Output the [X, Y] coordinate of the center of the cell containing the given text.  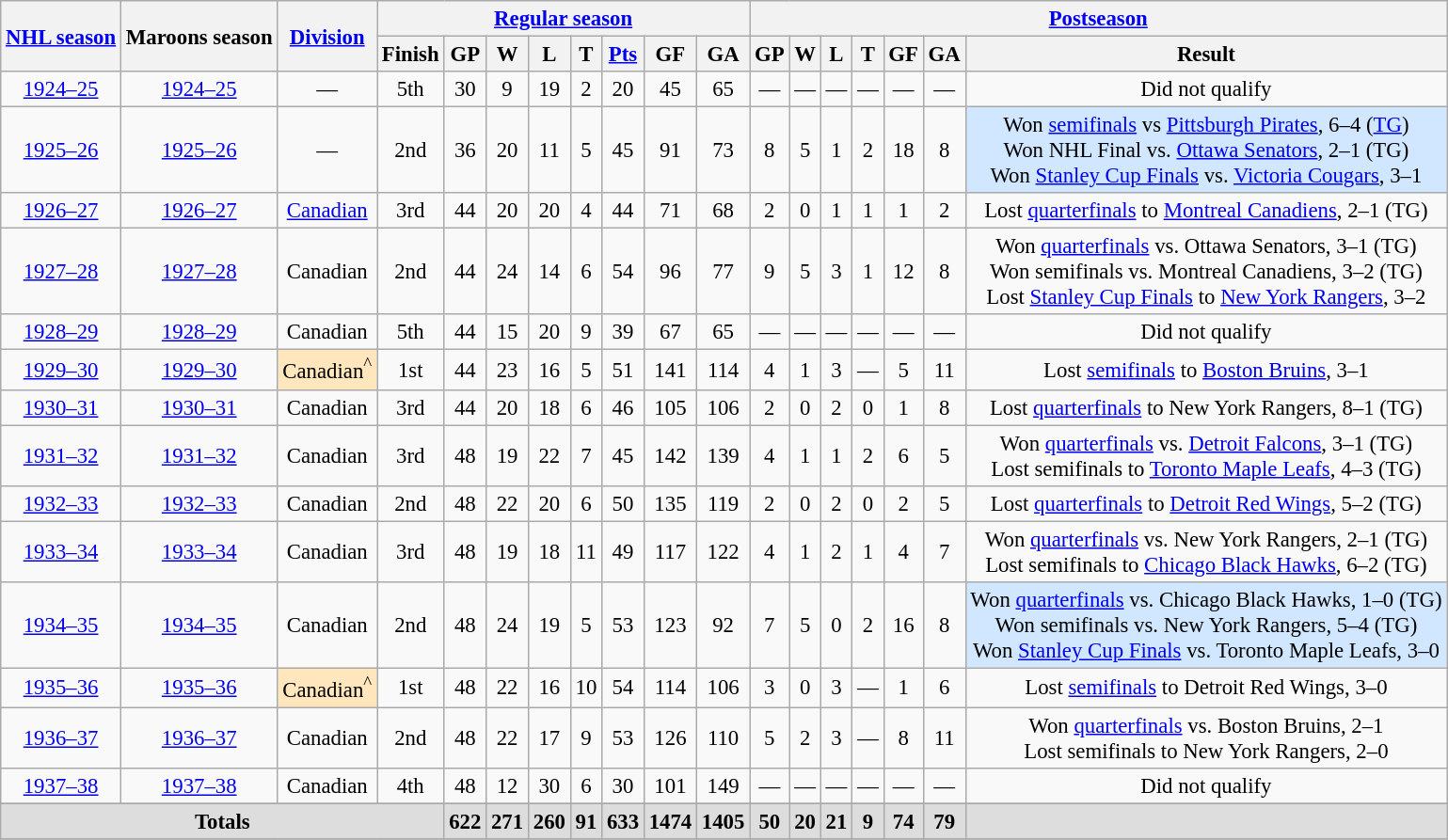
Lost semifinals to Detroit Red Wings, 3–0 [1206, 688]
Maroons season [199, 36]
Regular season [564, 19]
79 [945, 822]
117 [670, 551]
Totals [222, 822]
Won quarterfinals vs. Detroit Falcons, 3–1 (TG) Lost semifinals to Toronto Maple Leafs, 4–3 (TG) [1206, 455]
71 [670, 211]
73 [724, 151]
77 [724, 272]
92 [724, 626]
1405 [724, 822]
260 [549, 822]
Result [1206, 55]
NHL season [61, 36]
17 [549, 737]
Won quarterfinals vs. Boston Bruins, 2–1 Lost semifinals to New York Rangers, 2–0 [1206, 737]
Pts [623, 55]
105 [670, 407]
51 [623, 370]
Lost quarterfinals to Detroit Red Wings, 5–2 (TG) [1206, 503]
96 [670, 272]
110 [724, 737]
Division [327, 36]
622 [465, 822]
74 [903, 822]
39 [623, 332]
4th [410, 786]
Won quarterfinals vs. New York Rangers, 2–1 (TG) Lost semifinals to Chicago Black Hawks, 6–2 (TG) [1206, 551]
Lost semifinals to Boston Bruins, 3–1 [1206, 370]
126 [670, 737]
1474 [670, 822]
135 [670, 503]
101 [670, 786]
141 [670, 370]
122 [724, 551]
23 [508, 370]
67 [670, 332]
46 [623, 407]
36 [465, 151]
Lost quarterfinals to New York Rangers, 8–1 (TG) [1206, 407]
Won quarterfinals vs. Ottawa Senators, 3–1 (TG) Won semifinals vs. Montreal Canadiens, 3–2 (TG) Lost Stanley Cup Finals to New York Rangers, 3–2 [1206, 272]
10 [585, 688]
21 [835, 822]
123 [670, 626]
149 [724, 786]
Won quarterfinals vs. Chicago Black Hawks, 1–0 (TG) Won semifinals vs. New York Rangers, 5–4 (TG) Won Stanley Cup Finals vs. Toronto Maple Leafs, 3–0 [1206, 626]
633 [623, 822]
Postseason [1099, 19]
271 [508, 822]
Won semifinals vs Pittsburgh Pirates, 6–4 (TG) Won NHL Final vs. Ottawa Senators, 2–1 (TG) Won Stanley Cup Finals vs. Victoria Cougars, 3–1 [1206, 151]
14 [549, 272]
15 [508, 332]
Lost quarterfinals to Montreal Canadiens, 2–1 (TG) [1206, 211]
68 [724, 211]
142 [670, 455]
139 [724, 455]
119 [724, 503]
49 [623, 551]
Finish [410, 55]
